Scan for the cell matching the given text and deliver its (x, y) coordinate at center. 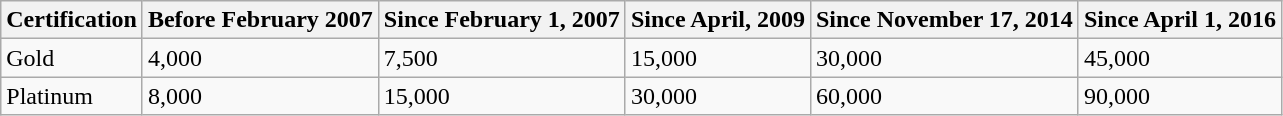
8,000 (260, 96)
45,000 (1180, 58)
60,000 (944, 96)
Since April, 2009 (718, 20)
90,000 (1180, 96)
7,500 (502, 58)
Gold (72, 58)
Since February 1, 2007 (502, 20)
Certification (72, 20)
4,000 (260, 58)
Since November 17, 2014 (944, 20)
Since April 1, 2016 (1180, 20)
Before February 2007 (260, 20)
Platinum (72, 96)
